Extract the (x, y) coordinate from the center of the cell holding the provided text.  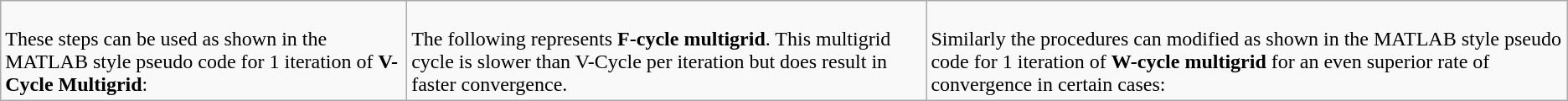
The following represents F-cycle multigrid. This multigrid cycle is slower than V-Cycle per iteration but does result in faster convergence. (667, 50)
These steps can be used as shown in the MATLAB style pseudo code for 1 iteration of V-Cycle Multigrid: (204, 50)
